Pinpoint the cell where the given text exists, returning its (x, y) midpoint coordinate. 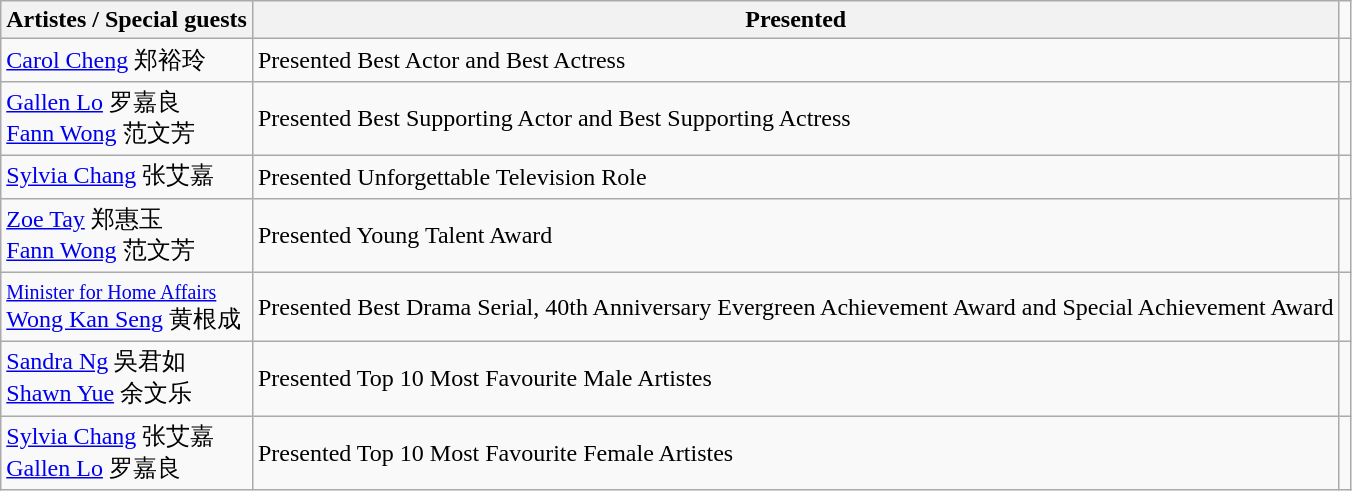
Gallen Lo 罗嘉良Fann Wong 范文芳 (127, 118)
Presented Top 10 Most Favourite Female Artistes (796, 453)
Presented Top 10 Most Favourite Male Artistes (796, 379)
Presented Best Supporting Actor and Best Supporting Actress (796, 118)
Presented Best Actor and Best Actress (796, 60)
Presented Best Drama Serial, 40th Anniversary Evergreen Achievement Award and Special Achievement Award (796, 307)
Presented (796, 20)
Sandra Ng 吳君如Shawn Yue 余文乐 (127, 379)
Presented Unforgettable Television Role (796, 176)
Sylvia Chang 张艾嘉 (127, 176)
Minister for Home AffairsWong Kan Seng 黄根成 (127, 307)
Artistes / Special guests (127, 20)
Carol Cheng 郑裕玲 (127, 60)
Sylvia Chang 张艾嘉Gallen Lo 罗嘉良 (127, 453)
Zoe Tay 郑惠玉Fann Wong 范文芳 (127, 235)
Presented Young Talent Award (796, 235)
